Capture the cell that displays the provided text and extract its (x, y) central coordinate. 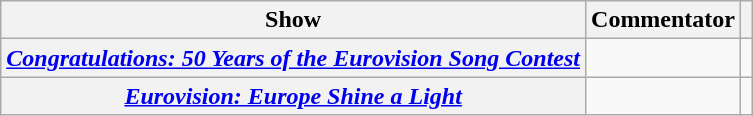
Congratulations: 50 Years of the Eurovision Song Contest (294, 58)
Commentator (664, 20)
Show (294, 20)
Eurovision: Europe Shine a Light (294, 96)
